Find where the given text appears and provide that cell's center as (x, y) coordinate. 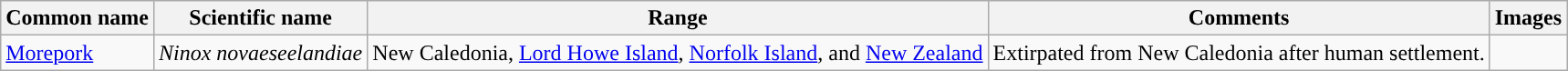
Morepork (78, 53)
Images (1528, 18)
Comments (1239, 18)
Scientific name (260, 18)
Common name (78, 18)
New Caledonia, Lord Howe Island, Norfolk Island, and New Zealand (678, 53)
Ninox novaeseelandiae (260, 53)
Range (678, 18)
Extirpated from New Caledonia after human settlement. (1239, 53)
